Pinpoint the cell where the given text exists, returning its [x, y] midpoint coordinate. 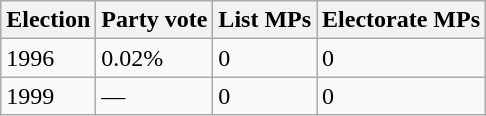
0.02% [154, 58]
Electorate MPs [402, 20]
Party vote [154, 20]
— [154, 96]
List MPs [265, 20]
1996 [48, 58]
1999 [48, 96]
Election [48, 20]
